Capture the cell that displays the provided text and extract its [X, Y] central coordinate. 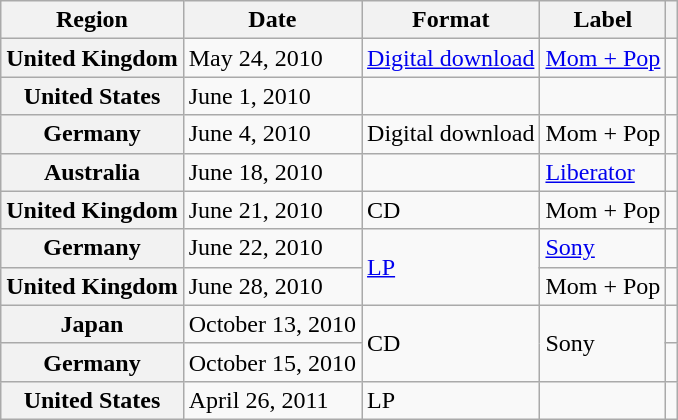
October 15, 2010 [272, 362]
June 18, 2010 [272, 172]
June 28, 2010 [272, 286]
Format [451, 20]
Australia [92, 172]
Japan [92, 324]
April 26, 2011 [272, 400]
Label [603, 20]
Liberator [603, 172]
May 24, 2010 [272, 58]
June 21, 2010 [272, 210]
October 13, 2010 [272, 324]
June 1, 2010 [272, 96]
June 22, 2010 [272, 248]
June 4, 2010 [272, 134]
Date [272, 20]
Region [92, 20]
